Search for the cell housing the specified text and yield its [x, y] center coordinate. 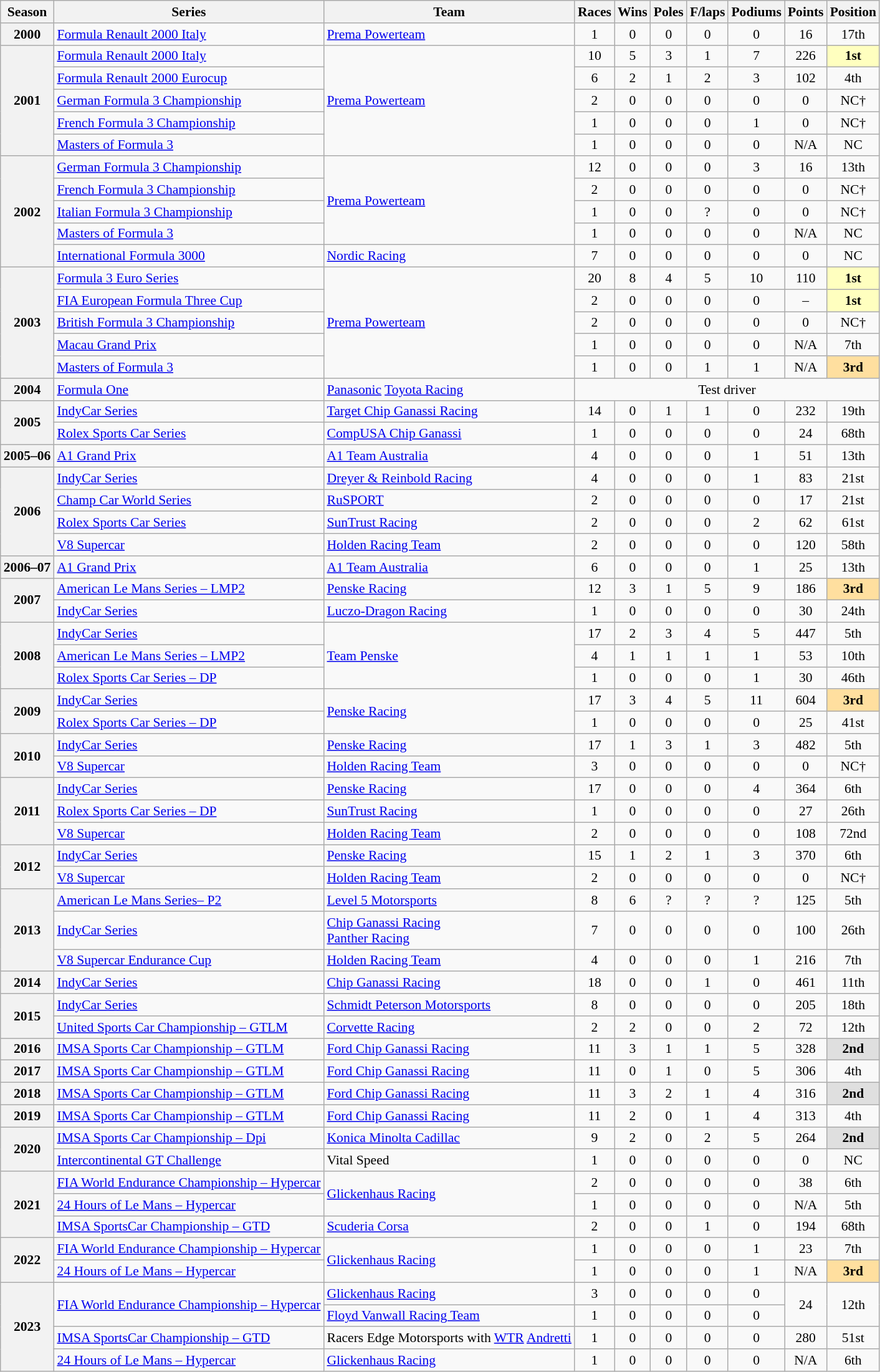
2023 [27, 1326]
2016 [27, 1049]
38 [806, 1183]
10th [853, 656]
British Formula 3 Championship [188, 323]
226 [806, 56]
Panasonic Toyota Racing [449, 390]
2008 [27, 656]
24th [853, 612]
Schmidt Peterson Motorsports [449, 1005]
F/laps [708, 12]
27 [806, 812]
Formula Renault 2000 Eurocup [188, 79]
15 [595, 856]
2020 [27, 1149]
FIA European Formula Three Cup [188, 300]
316 [806, 1094]
2006 [27, 511]
328 [806, 1049]
120 [806, 545]
11th [853, 983]
58th [853, 545]
Points [806, 12]
2021 [27, 1204]
482 [806, 745]
– [806, 300]
102 [806, 79]
194 [806, 1227]
216 [806, 961]
53 [806, 656]
72nd [853, 833]
Target Chip Ganassi Racing [449, 411]
62 [806, 523]
232 [806, 411]
Konica Minolta Cadillac [449, 1138]
Scuderia Corsa [449, 1227]
Level 5 Motorsports [449, 900]
186 [806, 589]
Nordic Racing [449, 256]
51 [806, 456]
2003 [27, 323]
2013 [27, 930]
264 [806, 1138]
2019 [27, 1116]
Wins [633, 12]
Team [449, 12]
Chip Ganassi Racing [449, 983]
2000 [27, 34]
2006–07 [27, 567]
2004 [27, 390]
604 [806, 701]
Corvette Racing [449, 1027]
Chip Ganassi RacingPanther Racing [449, 930]
41st [853, 722]
RuSPORT [449, 501]
447 [806, 634]
2001 [27, 100]
23 [806, 1249]
United Sports Car Championship – GTLM [188, 1027]
461 [806, 983]
Intercontinental GT Challenge [188, 1161]
Luczo-Dragon Racing [449, 612]
Dreyer & Reinbold Racing [449, 478]
Poles [669, 12]
CompUSA Chip Ganassi [449, 434]
IMSA Sports Car Championship – Dpi [188, 1138]
V8 Supercar Endurance Cup [188, 961]
2009 [27, 712]
306 [806, 1072]
Racers Edge Motorsports with WTR Andretti [449, 1338]
2005–06 [27, 456]
Champ Car World Series [188, 501]
18 [595, 983]
100 [806, 930]
Formula 3 Euro Series [188, 279]
American Le Mans Series– P2 [188, 900]
20 [595, 279]
2011 [27, 812]
51st [853, 1338]
108 [806, 833]
Italian Formula 3 Championship [188, 212]
18th [853, 1005]
370 [806, 856]
110 [806, 279]
Test driver [727, 390]
Floyd Vanwall Racing Team [449, 1316]
205 [806, 1005]
72 [806, 1027]
2007 [27, 600]
2012 [27, 866]
Position [853, 12]
International Formula 3000 [188, 256]
Races [595, 12]
364 [806, 789]
280 [806, 1338]
Podiums [757, 12]
313 [806, 1116]
Vital Speed [449, 1161]
125 [806, 900]
17th [853, 34]
Macau Grand Prix [188, 345]
19th [853, 411]
2005 [27, 423]
2010 [27, 756]
Season [27, 12]
14 [595, 411]
2014 [27, 983]
Series [188, 12]
61st [853, 523]
2015 [27, 1016]
2017 [27, 1072]
83 [806, 478]
46th [853, 678]
2022 [27, 1260]
Team Penske [449, 656]
Formula One [188, 390]
2002 [27, 212]
2018 [27, 1094]
